Find where the given text appears and provide that cell's center as [x, y] coordinate. 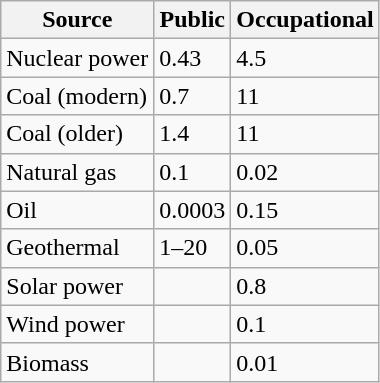
0.0003 [192, 210]
Source [78, 20]
0.02 [305, 172]
0.15 [305, 210]
Nuclear power [78, 58]
Solar power [78, 286]
Public [192, 20]
Natural gas [78, 172]
0.43 [192, 58]
4.5 [305, 58]
0.05 [305, 248]
1–20 [192, 248]
Geothermal [78, 248]
0.01 [305, 362]
Biomass [78, 362]
Oil [78, 210]
Coal (older) [78, 134]
1.4 [192, 134]
Wind power [78, 324]
Occupational [305, 20]
Coal (modern) [78, 96]
0.8 [305, 286]
0.7 [192, 96]
